Output the (X, Y) coordinate of the center of the cell containing the given text.  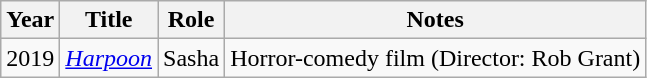
Harpoon (109, 58)
Sasha (192, 58)
Title (109, 20)
Horror-comedy film (Director: Rob Grant) (436, 58)
2019 (30, 58)
Notes (436, 20)
Role (192, 20)
Year (30, 20)
